Return the (X, Y) coordinate for the center point of the cell that contains the specified text.  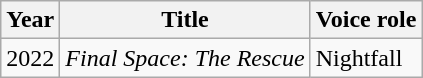
Voice role (366, 20)
Nightfall (366, 58)
Year (30, 20)
2022 (30, 58)
Final Space: The Rescue (185, 58)
Title (185, 20)
